Detect which cell encompasses the target text, then output its [X, Y] center coordinate. 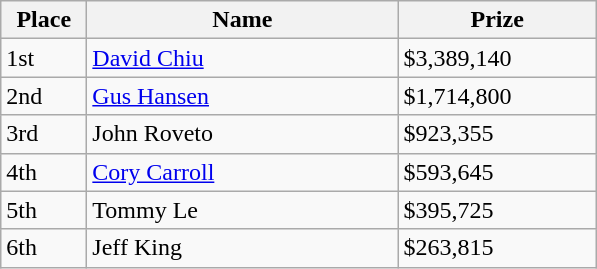
Prize [498, 20]
$395,725 [498, 210]
$1,714,800 [498, 96]
Place [44, 20]
Cory Carroll [242, 172]
1st [44, 58]
3rd [44, 134]
Tommy Le [242, 210]
$3,389,140 [498, 58]
$263,815 [498, 248]
6th [44, 248]
Jeff King [242, 248]
$593,645 [498, 172]
5th [44, 210]
4th [44, 172]
Name [242, 20]
David Chiu [242, 58]
$923,355 [498, 134]
2nd [44, 96]
Gus Hansen [242, 96]
John Roveto [242, 134]
